Identify which cell holds the provided text, then report its (X, Y) central coordinate. 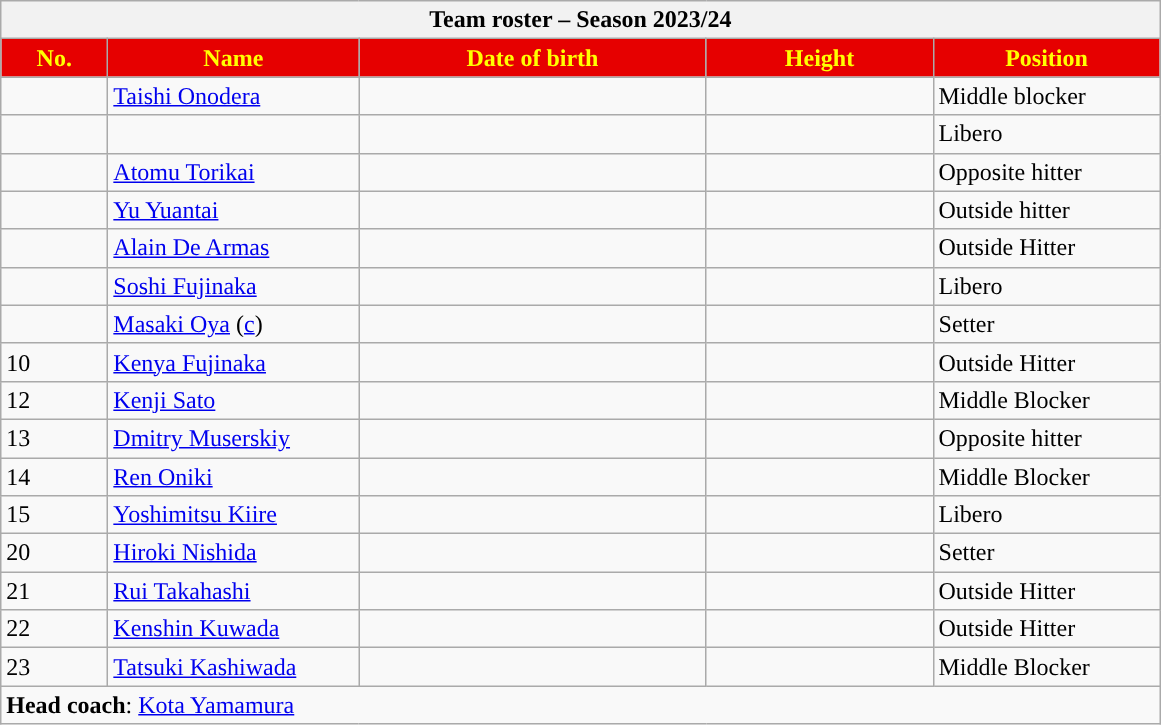
Ren Oniki (234, 477)
Masaki Oya (c) (234, 324)
Atomu Torikai (234, 172)
10 (54, 362)
Kenshin Kuwada (234, 629)
20 (54, 553)
Dmitry Muserskiy (234, 438)
23 (54, 667)
Kenji Sato (234, 400)
Name (234, 58)
Yu Yuantai (234, 210)
Alain De Armas (234, 248)
13 (54, 438)
Kenya Fujinaka (234, 362)
Soshi Fujinaka (234, 286)
Rui Takahashi (234, 591)
Team roster – Season 2023/24 (580, 20)
Date of birth (532, 58)
21 (54, 591)
Middle blocker (1046, 96)
15 (54, 515)
14 (54, 477)
Outside hitter (1046, 210)
22 (54, 629)
Head coach: Kota Yamamura (580, 705)
Height (820, 58)
Hiroki Nishida (234, 553)
Yoshimitsu Kiire (234, 515)
Position (1046, 58)
12 (54, 400)
No. (54, 58)
Tatsuki Kashiwada (234, 667)
Taishi Onodera (234, 96)
